Output the (X, Y) coordinate of the center of the cell containing the given text.  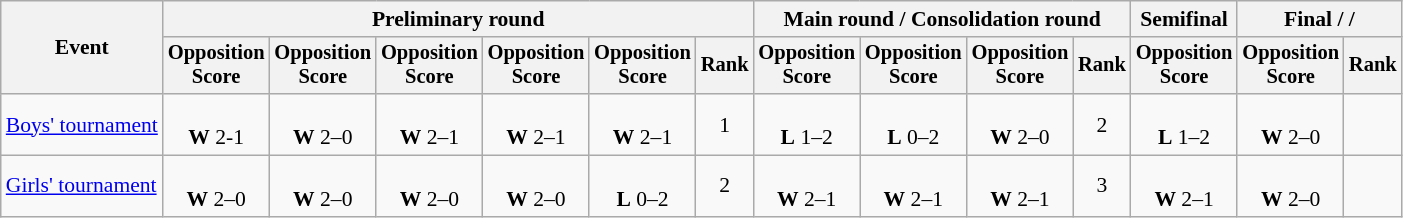
Main round / Consolidation round (942, 19)
Final / / (1319, 19)
Boys' tournament (82, 124)
Semifinal (1184, 19)
1 (725, 124)
Event (82, 48)
3 (1102, 186)
W 2-1 (216, 124)
Preliminary round (458, 19)
Girls' tournament (82, 186)
